Capture the cell that displays the provided text and extract its [x, y] central coordinate. 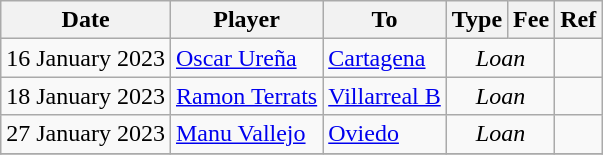
16 January 2023 [86, 58]
18 January 2023 [86, 96]
Fee [532, 20]
Ramon Terrats [246, 96]
Cartagena [385, 58]
Type [476, 20]
Ref [578, 20]
Date [86, 20]
Oscar Ureña [246, 58]
Villarreal B [385, 96]
Player [246, 20]
27 January 2023 [86, 134]
Manu Vallejo [246, 134]
To [385, 20]
Oviedo [385, 134]
